From the cell containing the given text, extract its center point as [x, y] coordinate. 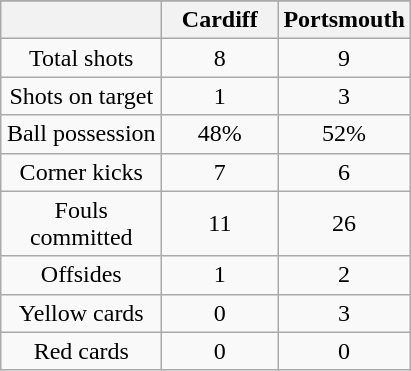
Red cards [82, 351]
48% [220, 134]
7 [220, 172]
Corner kicks [82, 172]
2 [344, 275]
Portsmouth [344, 20]
Shots on target [82, 96]
Total shots [82, 58]
Cardiff [220, 20]
Yellow cards [82, 313]
Ball possession [82, 134]
9 [344, 58]
26 [344, 224]
8 [220, 58]
11 [220, 224]
Fouls committed [82, 224]
Offsides [82, 275]
6 [344, 172]
52% [344, 134]
